Determine the (X, Y) coordinate at the center of the cell enclosing the given text.  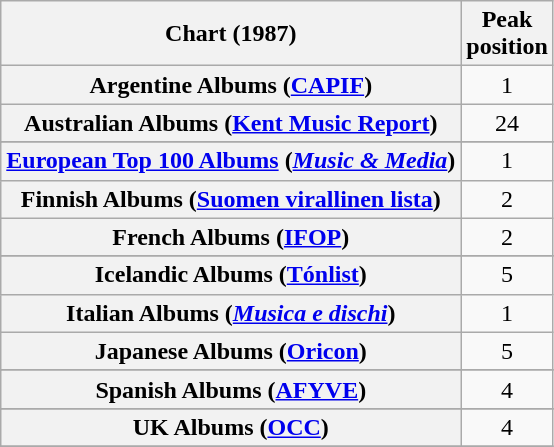
UK Albums (OCC) (231, 427)
French Albums (IFOP) (231, 237)
Peakposition (507, 34)
Spanish Albums (AFYVE) (231, 389)
24 (507, 123)
Finnish Albums (Suomen virallinen lista) (231, 199)
Italian Albums (Musica e dischi) (231, 313)
European Top 100 Albums (Music & Media) (231, 161)
Japanese Albums (Oricon) (231, 351)
Argentine Albums (CAPIF) (231, 85)
Icelandic Albums (Tónlist) (231, 275)
Chart (1987) (231, 34)
Australian Albums (Kent Music Report) (231, 123)
